Extract the (x, y) coordinate from the center of the cell holding the provided text.  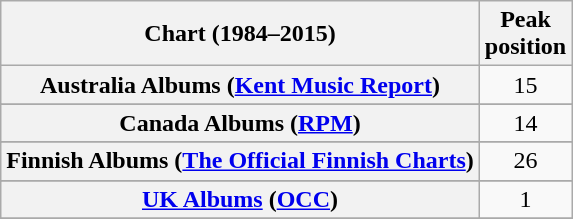
26 (525, 161)
Australia Albums (Kent Music Report) (240, 85)
Finnish Albums (The Official Finnish Charts) (240, 161)
14 (525, 123)
UK Albums (OCC) (240, 199)
Canada Albums (RPM) (240, 123)
Chart (1984–2015) (240, 34)
Peak position (525, 34)
15 (525, 85)
1 (525, 199)
